Capture the cell that displays the provided text and extract its [x, y] central coordinate. 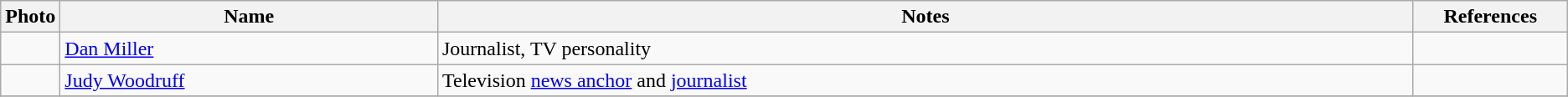
Television news anchor and journalist [925, 80]
Photo [30, 17]
Name [250, 17]
Journalist, TV personality [925, 48]
Notes [925, 17]
Dan Miller [250, 48]
References [1490, 17]
Judy Woodruff [250, 80]
